Output the [X, Y] coordinate of the center of the cell containing the given text.  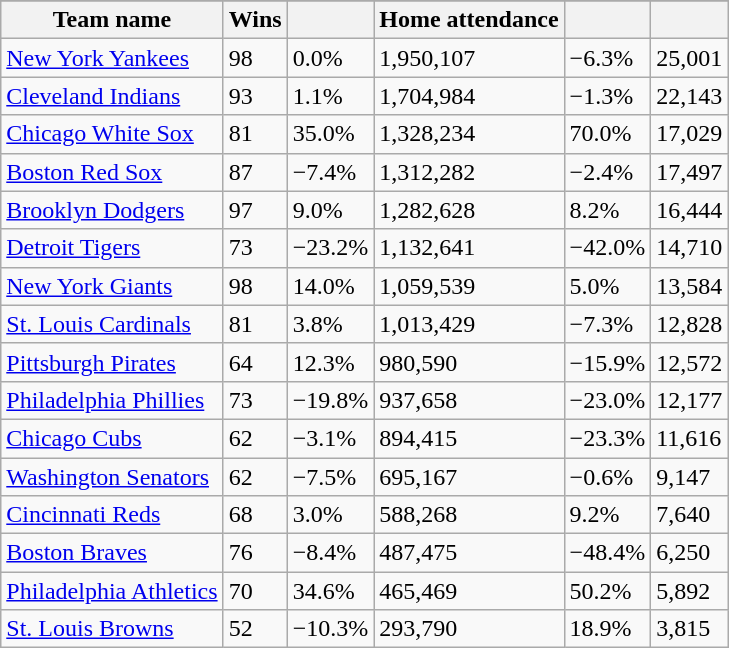
−10.3% [330, 629]
17,029 [690, 134]
11,616 [690, 438]
Chicago White Sox [112, 134]
588,268 [469, 515]
465,469 [469, 591]
68 [255, 515]
Pittsburgh Pirates [112, 362]
9.2% [608, 515]
12,177 [690, 400]
Home attendance [469, 20]
Cincinnati Reds [112, 515]
894,415 [469, 438]
−2.4% [608, 172]
Philadelphia Phillies [112, 400]
St. Louis Cardinals [112, 324]
12.3% [330, 362]
−19.8% [330, 400]
93 [255, 96]
14.0% [330, 286]
18.9% [608, 629]
−48.4% [608, 553]
34.6% [330, 591]
Philadelphia Athletics [112, 591]
−7.5% [330, 477]
Team name [112, 20]
5,892 [690, 591]
3.0% [330, 515]
97 [255, 210]
1,282,628 [469, 210]
293,790 [469, 629]
695,167 [469, 477]
1,704,984 [469, 96]
12,572 [690, 362]
1,132,641 [469, 248]
70.0% [608, 134]
1.1% [330, 96]
16,444 [690, 210]
New York Giants [112, 286]
64 [255, 362]
New York Yankees [112, 58]
−23.3% [608, 438]
1,059,539 [469, 286]
9.0% [330, 210]
5.0% [608, 286]
8.2% [608, 210]
Detroit Tigers [112, 248]
9,147 [690, 477]
−6.3% [608, 58]
St. Louis Browns [112, 629]
−7.3% [608, 324]
980,590 [469, 362]
35.0% [330, 134]
1,328,234 [469, 134]
Cleveland Indians [112, 96]
22,143 [690, 96]
0.0% [330, 58]
−0.6% [608, 477]
Boston Braves [112, 553]
−15.9% [608, 362]
Wins [255, 20]
13,584 [690, 286]
Boston Red Sox [112, 172]
−7.4% [330, 172]
487,475 [469, 553]
−23.0% [608, 400]
12,828 [690, 324]
70 [255, 591]
87 [255, 172]
25,001 [690, 58]
6,250 [690, 553]
Washington Senators [112, 477]
14,710 [690, 248]
7,640 [690, 515]
937,658 [469, 400]
−23.2% [330, 248]
1,950,107 [469, 58]
Brooklyn Dodgers [112, 210]
1,312,282 [469, 172]
−42.0% [608, 248]
3,815 [690, 629]
3.8% [330, 324]
−8.4% [330, 553]
−3.1% [330, 438]
−1.3% [608, 96]
1,013,429 [469, 324]
17,497 [690, 172]
50.2% [608, 591]
52 [255, 629]
76 [255, 553]
Chicago Cubs [112, 438]
